Identify which cell holds the provided text, then report its [x, y] central coordinate. 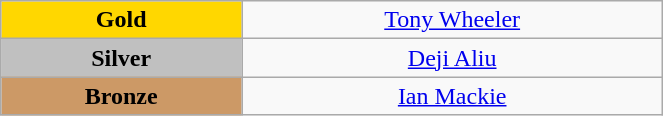
Deji Aliu [452, 58]
Gold [122, 20]
Silver [122, 58]
Bronze [122, 96]
Tony Wheeler [452, 20]
Ian Mackie [452, 96]
